From the cell containing the given text, extract its center point as [X, Y] coordinate. 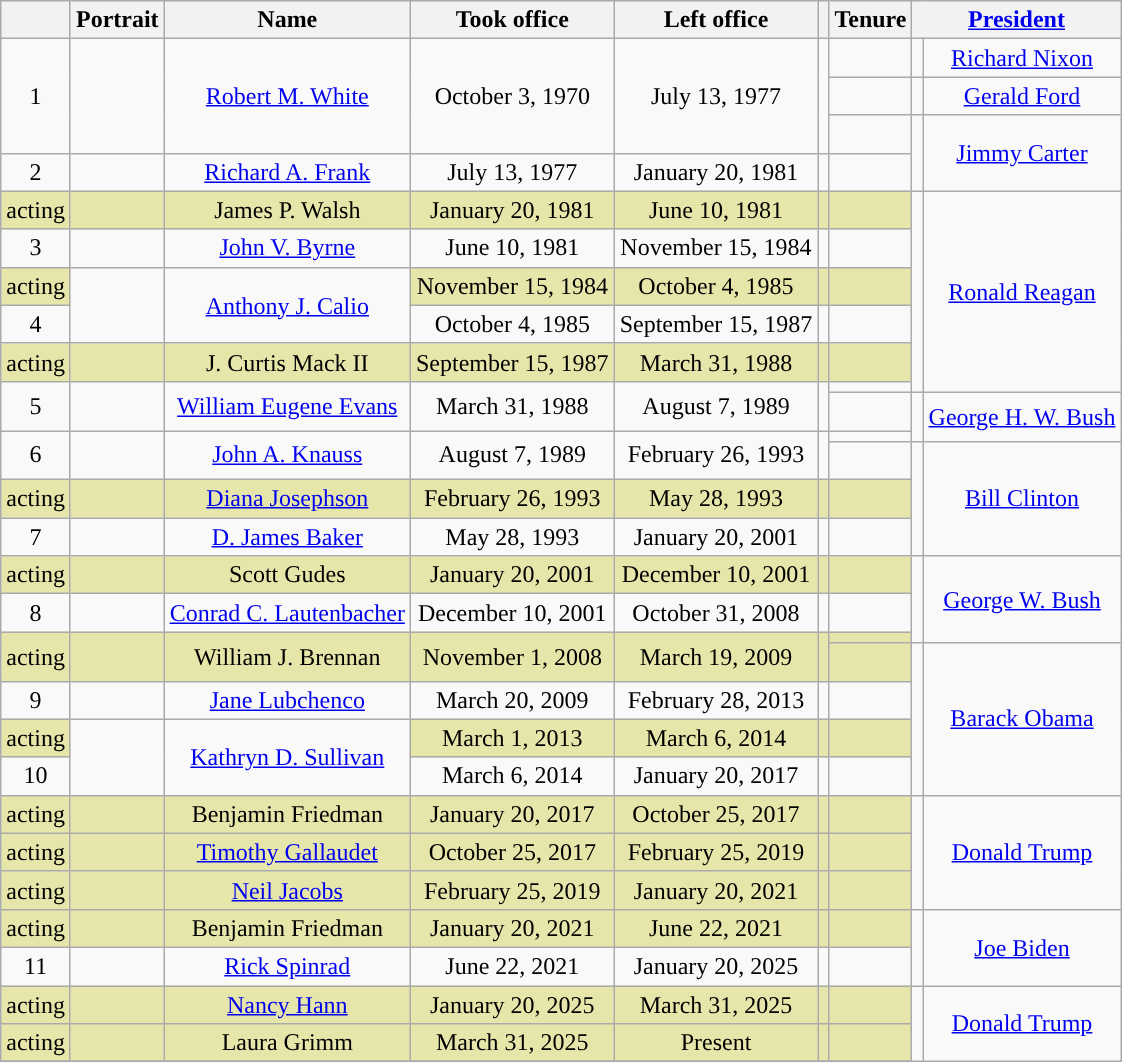
Conrad C. Lautenbacher [287, 613]
John V. Byrne [287, 248]
Jimmy Carter [1022, 153]
2 [36, 172]
4 [36, 324]
November 1, 2008 [512, 656]
Bill Clinton [1022, 499]
October 31, 2008 [716, 613]
Scott Gudes [287, 575]
March 1, 2013 [512, 738]
7 [36, 537]
Laura Grimm [287, 1043]
Richard A. Frank [287, 172]
Anthony J. Calio [287, 305]
Timothy Gallaudet [287, 852]
March 19, 2009 [716, 656]
Took office [512, 20]
William J. Brennan [287, 656]
8 [36, 613]
President [1016, 20]
George H. W. Bush [1022, 416]
Barack Obama [1022, 719]
6 [36, 454]
Gerald Ford [1022, 96]
Portrait [117, 20]
Nancy Hann [287, 1005]
Jane Lubchenco [287, 700]
October 3, 1970 [512, 96]
George W. Bush [1022, 600]
Kathryn D. Sullivan [287, 757]
Name [287, 20]
Left office [716, 20]
March 20, 2009 [512, 700]
D. James Baker [287, 537]
10 [36, 776]
Robert M. White [287, 96]
1 [36, 96]
James P. Walsh [287, 210]
Joe Biden [1022, 947]
5 [36, 406]
3 [36, 248]
9 [36, 700]
11 [36, 966]
Diana Josephson [287, 499]
Present [716, 1043]
February 28, 2013 [716, 700]
Richard Nixon [1022, 58]
Neil Jacobs [287, 890]
J. Curtis Mack II [287, 362]
Tenure [870, 20]
Ronald Reagan [1022, 292]
John A. Knauss [287, 454]
Rick Spinrad [287, 966]
William Eugene Evans [287, 406]
